Extract the [X, Y] coordinate from the center of the cell holding the provided text.  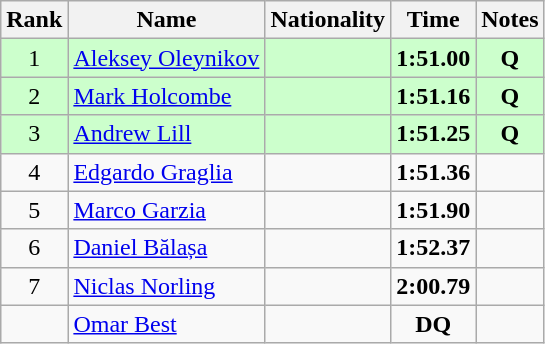
Edgardo Graglia [166, 172]
1 [34, 58]
Time [434, 20]
Rank [34, 20]
DQ [434, 324]
Aleksey Oleynikov [166, 58]
Nationality [328, 20]
2:00.79 [434, 286]
6 [34, 248]
Niclas Norling [166, 286]
1:51.16 [434, 96]
4 [34, 172]
1:51.25 [434, 134]
Daniel Bălașa [166, 248]
Omar Best [166, 324]
7 [34, 286]
5 [34, 210]
1:52.37 [434, 248]
Mark Holcombe [166, 96]
Marco Garzia [166, 210]
Notes [510, 20]
Andrew Lill [166, 134]
1:51.36 [434, 172]
2 [34, 96]
1:51.90 [434, 210]
3 [34, 134]
Name [166, 20]
1:51.00 [434, 58]
